Return (x, y) of the center of cell containing provided text 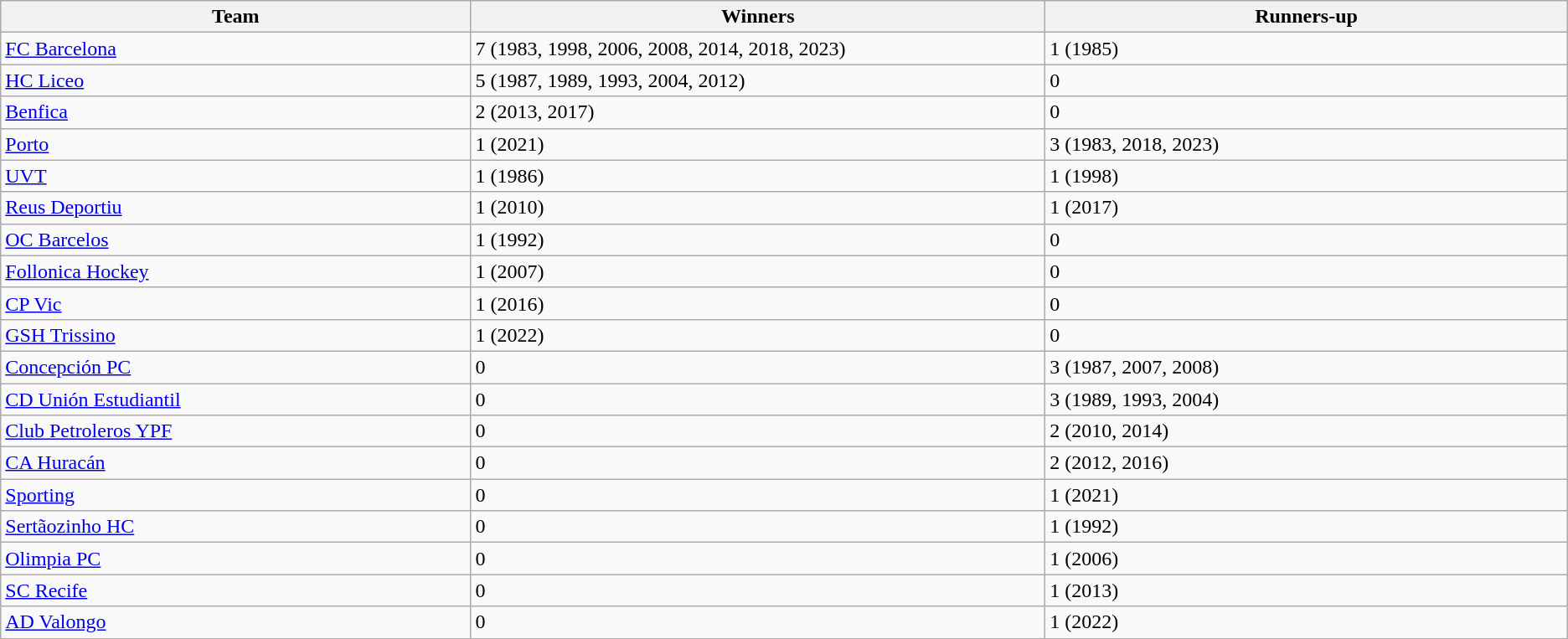
Runners-up (1307, 17)
1 (2006) (1307, 559)
Porto (236, 144)
Club Petroleros YPF (236, 431)
3 (1989, 1993, 2004) (1307, 399)
1 (2007) (758, 271)
CA Huracán (236, 463)
SC Recife (236, 590)
Olimpia PC (236, 559)
1 (2013) (1307, 590)
2 (2012, 2016) (1307, 463)
FC Barcelona (236, 49)
2 (2013, 2017) (758, 112)
Follonica Hockey (236, 271)
Reus Deportiu (236, 208)
3 (1987, 2007, 2008) (1307, 367)
Benfica (236, 112)
1 (1986) (758, 176)
1 (2010) (758, 208)
OC Barcelos (236, 240)
5 (1987, 1989, 1993, 2004, 2012) (758, 80)
Sporting (236, 495)
1 (2016) (758, 303)
3 (1983, 2018, 2023) (1307, 144)
Sertãozinho HC (236, 527)
UVT (236, 176)
1 (2017) (1307, 208)
2 (2010, 2014) (1307, 431)
Winners (758, 17)
7 (1983, 1998, 2006, 2008, 2014, 2018, 2023) (758, 49)
1 (1985) (1307, 49)
AD Valongo (236, 622)
CP Vic (236, 303)
Team (236, 17)
1 (1998) (1307, 176)
Concepción PC (236, 367)
GSH Trissino (236, 335)
HC Liceo (236, 80)
CD Unión Estudiantil (236, 399)
